Search for the cell housing the specified text and yield its (x, y) center coordinate. 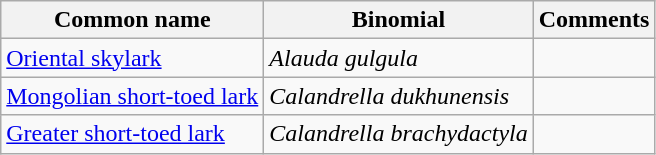
Mongolian short-toed lark (132, 96)
Comments (594, 20)
Common name (132, 20)
Greater short-toed lark (132, 134)
Oriental skylark (132, 58)
Calandrella brachydactyla (398, 134)
Calandrella dukhunensis (398, 96)
Binomial (398, 20)
Alauda gulgula (398, 58)
